Determine the [x, y] coordinate at the center of the cell enclosing the given text.  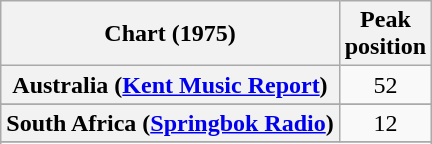
12 [385, 123]
Peakposition [385, 34]
52 [385, 85]
South Africa (Springbok Radio) [170, 123]
Chart (1975) [170, 34]
Australia (Kent Music Report) [170, 85]
